Extract the (x, y) coordinate from the center of the cell holding the provided text.  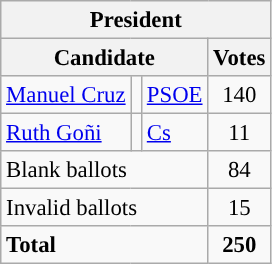
Blank ballots (104, 170)
PSOE (175, 95)
Total (104, 245)
President (136, 20)
15 (240, 208)
Manuel Cruz (66, 95)
Candidate (104, 58)
11 (240, 133)
Invalid ballots (104, 208)
250 (240, 245)
84 (240, 170)
Votes (240, 58)
Ruth Goñi (66, 133)
140 (240, 95)
Cs (175, 133)
